Capture the cell that displays the provided text and extract its [X, Y] central coordinate. 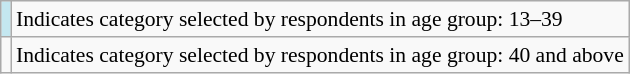
Indicates category selected by respondents in age group: 13–39 [320, 19]
Indicates category selected by respondents in age group: 40 and above [320, 55]
